For the text-containing cell, return its midpoint in (x, y) coordinate format. 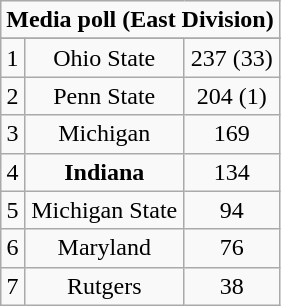
2 (12, 96)
Penn State (104, 96)
38 (232, 286)
6 (12, 248)
1 (12, 58)
169 (232, 134)
204 (1) (232, 96)
4 (12, 172)
Ohio State (104, 58)
134 (232, 172)
Indiana (104, 172)
Media poll (East Division) (140, 20)
Maryland (104, 248)
94 (232, 210)
7 (12, 286)
Michigan (104, 134)
5 (12, 210)
237 (33) (232, 58)
76 (232, 248)
Michigan State (104, 210)
Rutgers (104, 286)
3 (12, 134)
